Detect which cell encompasses the target text, then output its (X, Y) center coordinate. 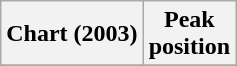
Peakposition (189, 34)
Chart (2003) (72, 34)
